Return the (X, Y) coordinate for the center point of the cell that contains the specified text.  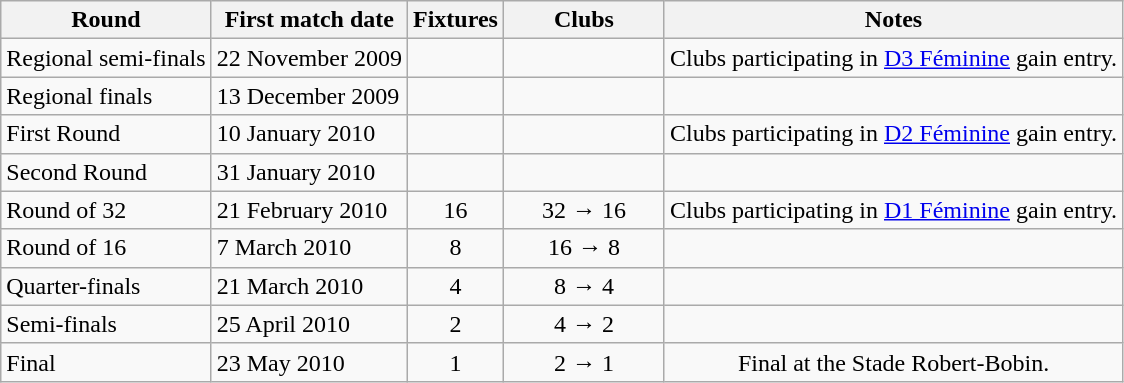
First match date (309, 20)
Fixtures (455, 20)
25 April 2010 (309, 324)
Round of 16 (106, 248)
23 May 2010 (309, 362)
First Round (106, 134)
Clubs participating in D2 Féminine gain entry. (893, 134)
32 → 16 (584, 210)
Round (106, 20)
21 March 2010 (309, 286)
2 (455, 324)
31 January 2010 (309, 172)
16 (455, 210)
4 (455, 286)
Notes (893, 20)
Clubs participating in D1 Féminine gain entry. (893, 210)
8 (455, 248)
Final at the Stade Robert-Bobin. (893, 362)
Regional finals (106, 96)
Clubs (584, 20)
Second Round (106, 172)
Quarter-finals (106, 286)
4 → 2 (584, 324)
21 February 2010 (309, 210)
2 → 1 (584, 362)
Semi-finals (106, 324)
13 December 2009 (309, 96)
10 January 2010 (309, 134)
Regional semi-finals (106, 58)
Final (106, 362)
1 (455, 362)
8 → 4 (584, 286)
Clubs participating in D3 Féminine gain entry. (893, 58)
7 March 2010 (309, 248)
16 → 8 (584, 248)
Round of 32 (106, 210)
22 November 2009 (309, 58)
